Locate the cell with the specified text and output its [X, Y] center coordinate. 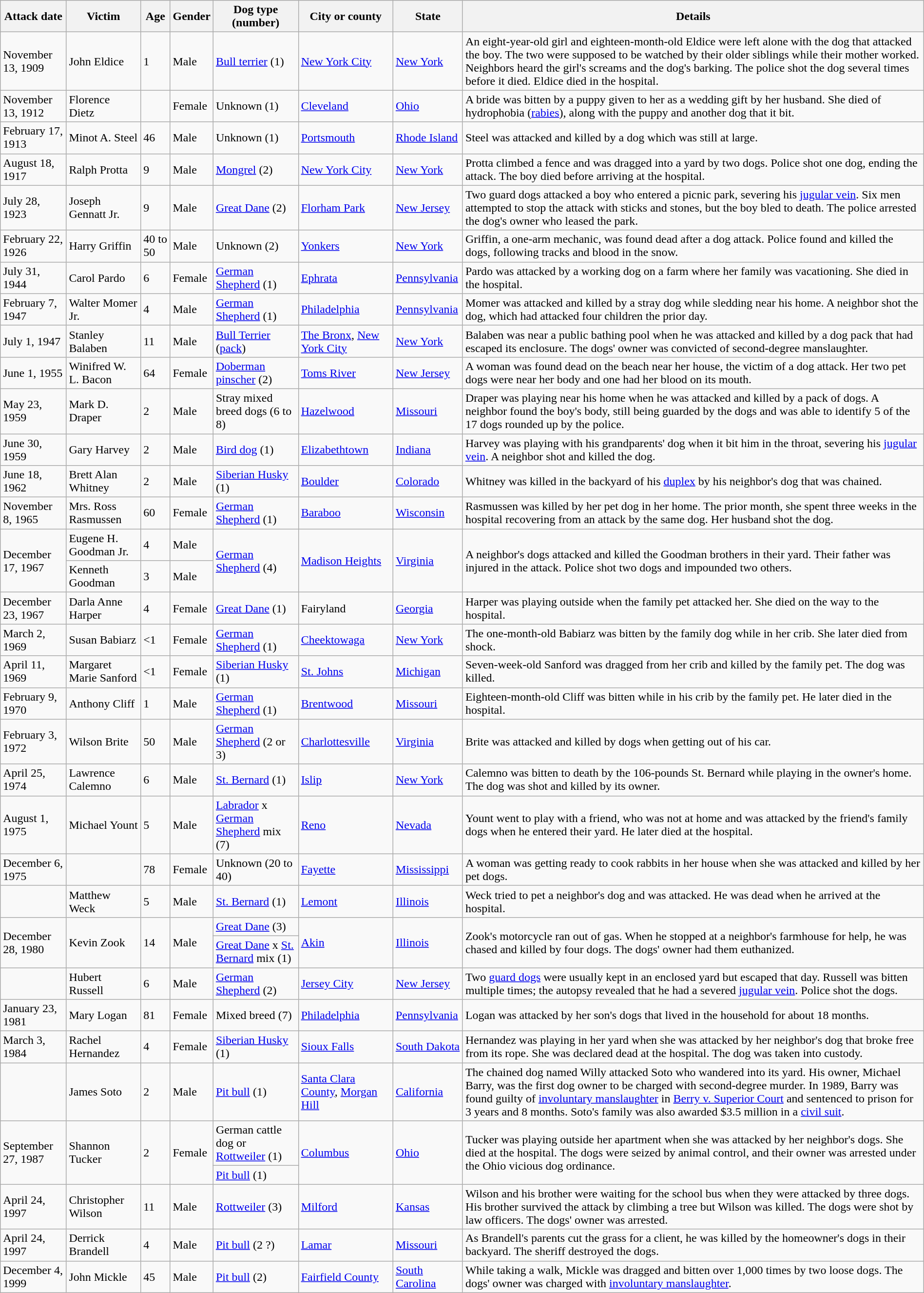
Darla Anne Harper [103, 608]
German Shepherd (2) [255, 983]
John Mickle [103, 1276]
45 [155, 1276]
February 9, 1970 [33, 703]
Susan Babiarz [103, 640]
Great Dane (2) [255, 208]
November 8, 1965 [33, 513]
Attack date [33, 17]
Eighteen-month-old Cliff was bitten while in his crib by the family pet. He later died in the hospital. [693, 703]
Matthew Weck [103, 901]
Mixed breed (7) [255, 1015]
John Eldice [103, 61]
Kevin Zook [103, 942]
German Shepherd (4) [255, 561]
3 [155, 576]
Rachel Hernandez [103, 1047]
Derrick Brandell [103, 1245]
Fairyland [346, 608]
July 1, 1947 [33, 341]
Milford [346, 1207]
Michael Yount [103, 825]
South Dakota [428, 1047]
Lemont [346, 901]
Pit bull (2) [255, 1276]
April 11, 1969 [33, 672]
Reno [346, 825]
Baraboo [346, 513]
Stanley Balaben [103, 341]
Islip [346, 780]
August 18, 1917 [33, 170]
Joseph Gennatt Jr. [103, 208]
April 25, 1974 [33, 780]
Seven-week-old Sanford was dragged from her crib and killed by the family pet. The dog was killed. [693, 672]
Protta climbed a fence and was dragged into a yard by two dogs. Police shot one dog, ending the attack. The boy died before arriving at the hospital. [693, 170]
Minot A. Steel [103, 137]
June 30, 1959 [33, 450]
Harry Griffin [103, 246]
Bull Terrier(pack) [255, 341]
German cattle dog or Rottweiler (1) [255, 1143]
Kansas [428, 1207]
Charlottesville [346, 742]
Age [155, 17]
Yonkers [346, 246]
City or county [346, 17]
Steel was attacked and killed by a dog which was still at large. [693, 137]
Akin [346, 942]
Calemno was bitten to death by the 106-pounds St. Bernard while playing in the owner's home. The dog was shot and killed by its owner. [693, 780]
State [428, 17]
Bull terrier (1) [255, 61]
Walter Momer Jr. [103, 309]
Carol Pardo [103, 278]
St. Johns [346, 672]
February 17, 1913 [33, 137]
While taking a walk, Mickle was dragged and bitten over 1,000 times by two loose dogs. The dogs' owner was charged with involuntary manslaughter. [693, 1276]
Shannon Tucker [103, 1153]
Rhode Island [428, 137]
As Brandell's parents cut the grass for a client, he was killed by the homeowner's dogs in their backyard. The sheriff destroyed the dogs. [693, 1245]
Cheektowaga [346, 640]
Victim [103, 17]
Elizabethtown [346, 450]
14 [155, 942]
Pardo was attacked by a working dog on a farm where her family was vacationing. She died in the hospital. [693, 278]
46 [155, 137]
February 7, 1947 [33, 309]
June 1, 1955 [33, 372]
Momer was attacked and killed by a stray dog while sledding near his home. A neighbor shot the dog, which had attacked four children the prior day. [693, 309]
Gary Harvey [103, 450]
January 23, 1981 [33, 1015]
50 [155, 742]
A woman was getting ready to cook rabbits in her house when she was attacked and killed by her pet dogs. [693, 870]
February 3, 1972 [33, 742]
Labrador x German Shepherd mix (7) [255, 825]
July 28, 1923 [33, 208]
Griffin, a one-arm mechanic, was found dead after a dog attack. Police found and killed the dogs, following tracks and blood in the snow. [693, 246]
September 27, 1987 [33, 1153]
Mark D. Draper [103, 411]
Christopher Wilson [103, 1207]
Unknown (20 to 40) [255, 870]
November 13, 1912 [33, 106]
Cleveland [346, 106]
Fairfield County [346, 1276]
Harvey was playing with his grandparents' dog when it bit him in the throat, severing his jugular vein. A neighbor shot and killed the dog. [693, 450]
Florence Dietz [103, 106]
Columbus [346, 1153]
Unknown (2) [255, 246]
Mongrel (2) [255, 170]
December 23, 1967 [33, 608]
December 17, 1967 [33, 561]
Colorado [428, 482]
Ephrata [346, 278]
78 [155, 870]
Dog type (number) [255, 17]
Kenneth Goodman [103, 576]
Fayette [346, 870]
July 31, 1944 [33, 278]
Weck tried to pet a neighbor's dog and was attacked. He was dead when he arrived at the hospital. [693, 901]
Indiana [428, 450]
Pit bull (2 ?) [255, 1245]
Bird dog (1) [255, 450]
Wisconsin [428, 513]
Georgia [428, 608]
March 3, 1984 [33, 1047]
Hazelwood [346, 411]
Brentwood [346, 703]
Ralph Protta [103, 170]
German Shepherd (2 or 3) [255, 742]
Great Dane (1) [255, 608]
Jersey City [346, 983]
December 28, 1980 [33, 942]
March 2, 1969 [33, 640]
California [428, 1092]
Details [693, 17]
Portsmouth [346, 137]
Madison Heights [346, 561]
Mississippi [428, 870]
December 6, 1975 [33, 870]
June 18, 1962 [33, 482]
Santa Clara County, Morgan Hill [346, 1092]
Boulder [346, 482]
Florham Park [346, 208]
Anthony Cliff [103, 703]
40 to 50 [155, 246]
Lamar [346, 1245]
Brite was attacked and killed by dogs when getting out of his car. [693, 742]
Rottweiler (3) [255, 1207]
Stray mixed breed dogs (6 to 8) [255, 411]
The one-month-old Babiarz was bitten by the family dog while in her crib. She later died from shock. [693, 640]
Mary Logan [103, 1015]
Brett Alan Whitney [103, 482]
Eugene H. Goodman Jr. [103, 545]
December 4, 1999 [33, 1276]
Gender [192, 17]
64 [155, 372]
Nevada [428, 825]
Margaret Marie Sanford [103, 672]
August 1, 1975 [33, 825]
South Carolina [428, 1276]
Wilson Brite [103, 742]
Mrs. Ross Rasmussen [103, 513]
James Soto [103, 1092]
60 [155, 513]
Winifred W. L. Bacon [103, 372]
Toms River [346, 372]
Lawrence Calemno [103, 780]
Michigan [428, 672]
May 23, 1959 [33, 411]
Doberman pinscher (2) [255, 372]
81 [155, 1015]
Harper was playing outside when the family pet attacked her. She died on the way to the hospital. [693, 608]
Great Dane x St. Bernard mix (1) [255, 952]
Logan was attacked by her son's dogs that lived in the household for about 18 months. [693, 1015]
November 13, 1909 [33, 61]
Whitney was killed in the backyard of his duplex by his neighbor's dog that was chained. [693, 482]
Hubert Russell [103, 983]
Great Dane (3) [255, 926]
February 22, 1926 [33, 246]
Sioux Falls [346, 1047]
The Bronx, New York City [346, 341]
